Return the [X, Y] coordinate for the center point of the cell that contains the specified text.  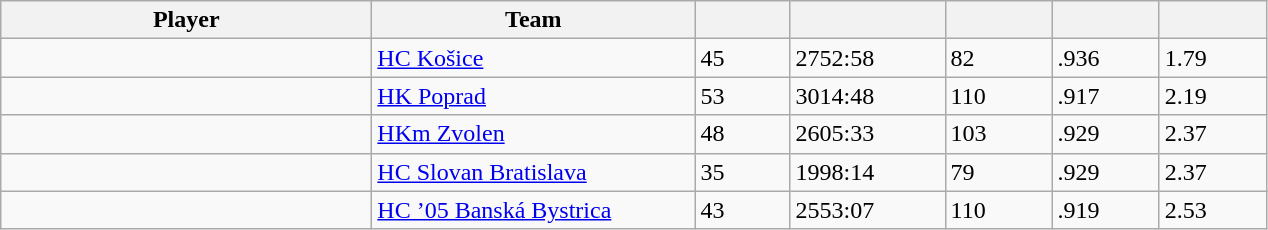
2.19 [1212, 96]
.917 [1106, 96]
1.79 [1212, 58]
2605:33 [868, 134]
82 [998, 58]
1998:14 [868, 172]
48 [742, 134]
Player [186, 20]
103 [998, 134]
35 [742, 172]
HC ’05 Banská Bystrica [534, 210]
3014:48 [868, 96]
HC Slovan Bratislava [534, 172]
HKm Zvolen [534, 134]
79 [998, 172]
2.53 [1212, 210]
.936 [1106, 58]
2553:07 [868, 210]
45 [742, 58]
43 [742, 210]
2752:58 [868, 58]
Team [534, 20]
HC Košice [534, 58]
53 [742, 96]
HK Poprad [534, 96]
.919 [1106, 210]
